Find where the given text appears and provide that cell's center as [x, y] coordinate. 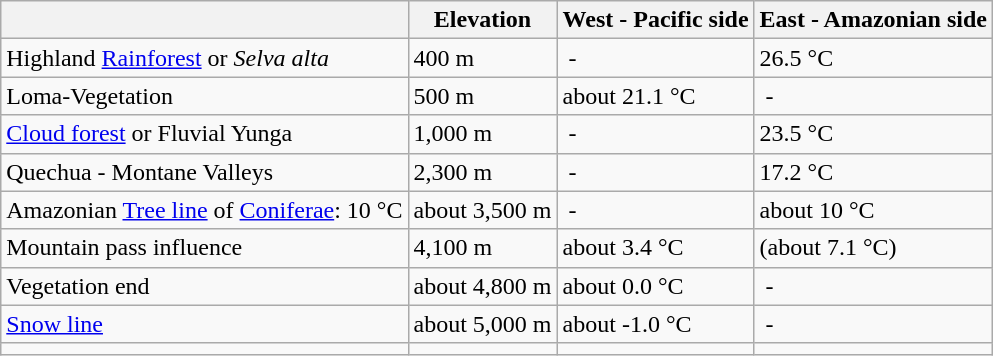
about 3.4 °C [656, 248]
West - Pacific side [656, 20]
about 0.0 °C [656, 286]
1,000 m [482, 134]
17.2 °C [873, 172]
Mountain pass influence [204, 248]
about 10 °C [873, 210]
Amazonian Tree line of Coniferae: 10 °C [204, 210]
about 3,500 m [482, 210]
500 m [482, 96]
23.5 °C [873, 134]
26.5 °C [873, 58]
about 5,000 m [482, 324]
2,300 m [482, 172]
4,100 m [482, 248]
about 4,800 m [482, 286]
Cloud forest or Fluvial Yunga [204, 134]
Snow line [204, 324]
Quechua - Montane Valleys [204, 172]
Loma-Vegetation [204, 96]
about -1.0 °C [656, 324]
East - Amazonian side [873, 20]
Highland Rainforest or Selva alta [204, 58]
(about 7.1 °C) [873, 248]
Vegetation end [204, 286]
400 m [482, 58]
Elevation [482, 20]
about 21.1 °C [656, 96]
